Search for the cell housing the specified text and yield its (x, y) center coordinate. 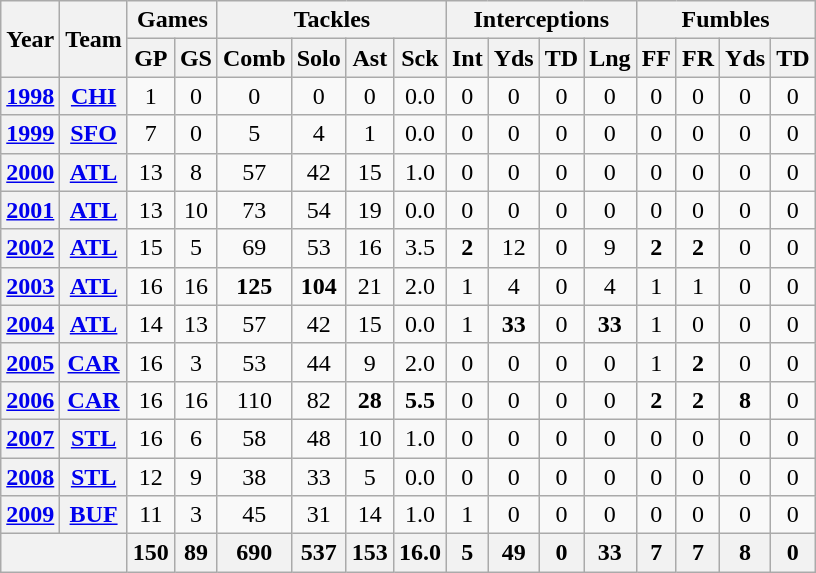
Tackles (332, 20)
89 (196, 553)
45 (254, 515)
690 (254, 553)
GS (196, 58)
69 (254, 248)
16.0 (420, 553)
11 (150, 515)
38 (254, 477)
48 (318, 438)
Interceptions (541, 20)
104 (318, 286)
537 (318, 553)
GP (150, 58)
28 (370, 400)
2001 (30, 210)
Fumbles (726, 20)
44 (318, 362)
Int (467, 58)
Lng (610, 58)
54 (318, 210)
2007 (30, 438)
1998 (30, 96)
FR (698, 58)
Solo (318, 58)
31 (318, 515)
Games (172, 20)
Comb (254, 58)
Ast (370, 58)
19 (370, 210)
58 (254, 438)
Year (30, 39)
2005 (30, 362)
1999 (30, 134)
2008 (30, 477)
150 (150, 553)
49 (514, 553)
Team (94, 39)
BUF (94, 515)
125 (254, 286)
2000 (30, 172)
Sck (420, 58)
5.5 (420, 400)
21 (370, 286)
2003 (30, 286)
3.5 (420, 248)
2002 (30, 248)
110 (254, 400)
73 (254, 210)
82 (318, 400)
CHI (94, 96)
FF (656, 58)
6 (196, 438)
153 (370, 553)
2009 (30, 515)
2004 (30, 324)
2006 (30, 400)
SFO (94, 134)
